Return (X, Y) of the center of cell containing provided text 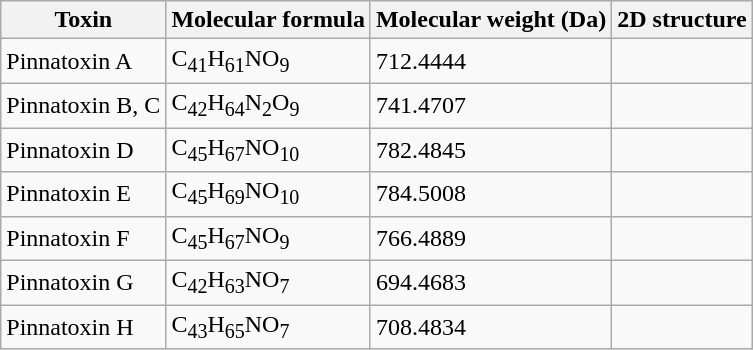
Pinnatoxin G (84, 283)
Toxin (84, 20)
C43H65NO7 (268, 327)
782.4845 (490, 150)
C41H61NO9 (268, 61)
C45H67NO9 (268, 238)
766.4889 (490, 238)
Pinnatoxin B, C (84, 105)
Pinnatoxin A (84, 61)
784.5008 (490, 194)
741.4707 (490, 105)
Pinnatoxin H (84, 327)
Pinnatoxin E (84, 194)
C42H64N2O9 (268, 105)
C45H67NO10 (268, 150)
Pinnatoxin F (84, 238)
C42H63NO7 (268, 283)
708.4834 (490, 327)
Molecular weight (Da) (490, 20)
Pinnatoxin D (84, 150)
2D structure (682, 20)
C45H69NO10 (268, 194)
694.4683 (490, 283)
Molecular formula (268, 20)
712.4444 (490, 61)
